From the cell containing the given text, extract its center point as [x, y] coordinate. 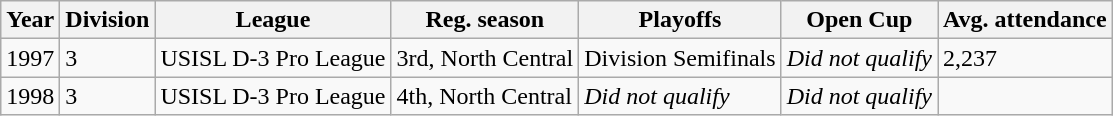
1998 [30, 96]
Division Semifinals [680, 58]
3rd, North Central [485, 58]
1997 [30, 58]
Playoffs [680, 20]
Reg. season [485, 20]
Open Cup [859, 20]
Avg. attendance [1026, 20]
League [273, 20]
Year [30, 20]
2,237 [1026, 58]
4th, North Central [485, 96]
Division [108, 20]
